Search for the cell housing the specified text and yield its (x, y) center coordinate. 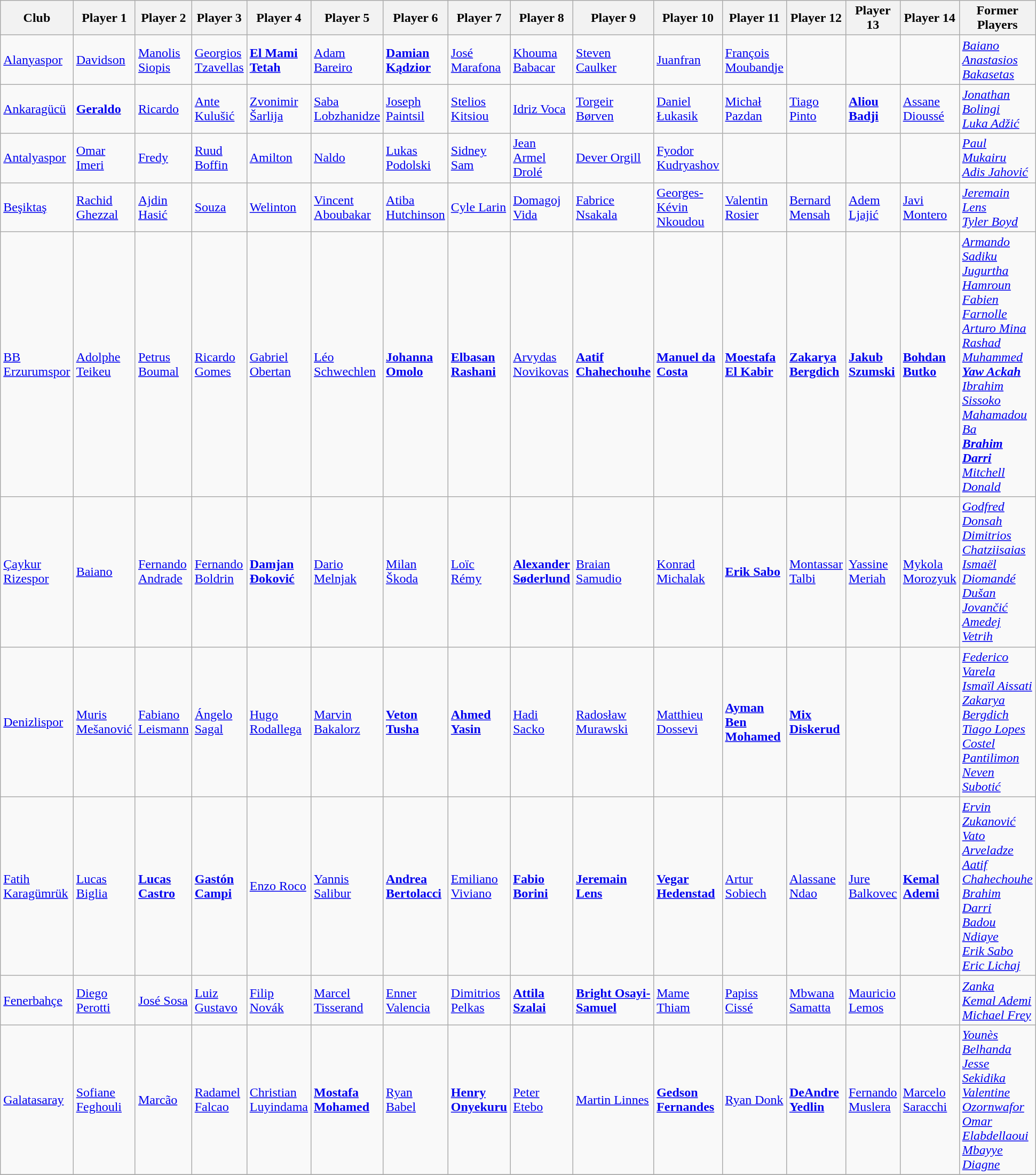
Fatih Karagümrük (37, 886)
Idriz Voca (542, 109)
Tiago Pinto (816, 109)
Younès Belhanda Jesse Sekidika Valentine Ozornwafor Omar Elabdellaoui Mbayye Diagne (997, 1099)
Mostafa Mohamed (347, 1099)
Mbwana Samatta (816, 1000)
DeAndre Yedlin (816, 1099)
François Moubandje (754, 60)
Ankaragücü (37, 109)
Andrea Bertolacci (416, 886)
Adolphe Teikeu (104, 364)
Valentin Rosier (754, 207)
Federico Varela Ismaïl Aissati Zakarya Bergdich Tiago Lopes Costel Pantilimon Neven Subotić (997, 721)
Fenerbahçe (37, 1000)
Manolis Siopis (163, 60)
Vincent Aboubakar (347, 207)
El Mami Tetah (279, 60)
Aliou Badji (873, 109)
Jeremain Lens Tyler Boyd (997, 207)
Montassar Talbi (816, 572)
Fyodor Kudryashov (688, 158)
Konrad Michalak (688, 572)
Yannis Salibur (347, 886)
Ante Kulušić (219, 109)
Ángelo Sagal (219, 721)
Hadi Sacko (542, 721)
Dever Orgill (614, 158)
Rachid Ghezzal (104, 207)
Davidson (104, 60)
Player 8 (542, 18)
Fernando Andrade (163, 572)
Elbasan Rashani (479, 364)
Player 11 (754, 18)
Petrus Boumal (163, 364)
Zakarya Bergdich (816, 364)
Naldo (347, 158)
Club (37, 18)
Vegar Hedenstad (688, 886)
Fernando Boldrin (219, 572)
Papiss Cissé (754, 1000)
Geraldo (104, 109)
Jeremain Lens (614, 886)
Ahmed Yasin (479, 721)
Baiano Anastasios Bakasetas (997, 60)
Artur Sobiech (754, 886)
Radosław Murawski (614, 721)
Galatasaray (37, 1099)
José Sosa (163, 1000)
Marcelo Saracchi (930, 1099)
Beşiktaş (37, 207)
Manuel da Costa (688, 364)
Çaykur Rizespor (37, 572)
Enner Valencia (416, 1000)
Martin Linnes (614, 1099)
Paul Mukairu Adis Jahović (997, 158)
Marcão (163, 1099)
Johanna Omolo (416, 364)
Gabriel Obertan (279, 364)
Filip Novák (279, 1000)
Fredy (163, 158)
Bohdan Butko (930, 364)
Domagoj Vida (542, 207)
Braian Samudio (614, 572)
Dimitrios Pelkas (479, 1000)
Dario Melnjak (347, 572)
Steven Caulker (614, 60)
Former Players (997, 18)
Atiba Hutchinson (416, 207)
Matthieu Dossevi (688, 721)
Ayman Ben Mohamed (754, 721)
Bernard Mensah (816, 207)
Ervin Zukanović Vato Arveladze Aatif Chahechouhe Brahim Darri Badou Ndiaye Erik Sabo Eric Lichaj (997, 886)
Damian Kądzior (416, 60)
Mame Thiam (688, 1000)
Muris Mešanović (104, 721)
Alassane Ndao (816, 886)
Khouma Babacar (542, 60)
Veton Tusha (416, 721)
Lucas Biglia (104, 886)
Fernando Muslera (873, 1099)
Jakub Szumski (873, 364)
Fabrice Nsakala (614, 207)
Saba Lobzhanidze (347, 109)
Zvonimir Šarlija (279, 109)
Player 14 (930, 18)
Adem Ljajić (873, 207)
Player 6 (416, 18)
Henry Onyekuru (479, 1099)
Kemal Ademi (930, 886)
Georgios Tzavellas (219, 60)
Zanka Kemal Ademi Michael Frey (997, 1000)
Mauricio Lemos (873, 1000)
Luiz Gustavo (219, 1000)
Adam Bareiro (347, 60)
Alanyaspor (37, 60)
Milan Škoda (416, 572)
Alexander Søderlund (542, 572)
Attila Szalai (542, 1000)
Aatif Chahechouhe (614, 364)
Fabiano Leismann (163, 721)
Javi Montero (930, 207)
Marcel Tisserand (347, 1000)
Player 2 (163, 18)
Fabio Borini (542, 886)
Player 3 (219, 18)
Antalyaspor (37, 158)
Player 4 (279, 18)
Godfred Donsah Dimitrios Chatziisaias Ismaël Diomandé Dušan Jovančić Amedej Vetrih (997, 572)
Enzo Roco (279, 886)
Loïc Rémy (479, 572)
Juanfran (688, 60)
Player 10 (688, 18)
Ricardo Gomes (219, 364)
Mykola Morozyuk (930, 572)
Peter Etebo (542, 1099)
Mix Diskerud (816, 721)
Jean Armel Drolé (542, 158)
Emiliano Viviano (479, 886)
Baiano (104, 572)
Ryan Babel (416, 1099)
Player 12 (816, 18)
Player 9 (614, 18)
Ruud Boffin (219, 158)
Erik Sabo (754, 572)
Welinton (279, 207)
Gastón Campi (219, 886)
Christian Luyindama (279, 1099)
Hugo Rodallega (279, 721)
Radamel Falcao (219, 1099)
Lucas Castro (163, 886)
Lukas Podolski (416, 158)
Damjan Đoković (279, 572)
Sofiane Feghouli (104, 1099)
Denizlispor (37, 721)
Amilton (279, 158)
Marvin Bakalorz (347, 721)
Georges-Kévin Nkoudou (688, 207)
Sidney Sam (479, 158)
Player 7 (479, 18)
Player 13 (873, 18)
Arvydas Novikovas (542, 364)
Gedson Fernandes (688, 1099)
Ryan Donk (754, 1099)
José Marafona (479, 60)
Souza (219, 207)
Léo Schwechlen (347, 364)
Diego Perotti (104, 1000)
Michał Pazdan (754, 109)
Moestafa El Kabir (754, 364)
Ricardo (163, 109)
Joseph Paintsil (416, 109)
Omar Imeri (104, 158)
Ajdin Hasić (163, 207)
Player 1 (104, 18)
Assane Dioussé (930, 109)
Torgeir Børven (614, 109)
Player 5 (347, 18)
Armando Sadiku Jugurtha Hamroun Fabien Farnolle Arturo Mina Rashad Muhammed Yaw Ackah Ibrahim Sissoko Mahamadou Ba Brahim Darri Mitchell Donald (997, 364)
Daniel Łukasik (688, 109)
Yassine Meriah (873, 572)
Jonathan Bolingi Luka Adžić (997, 109)
BB Erzurumspor (37, 364)
Jure Balkovec (873, 886)
Stelios Kitsiou (479, 109)
Bright Osayi-Samuel (614, 1000)
Cyle Larin (479, 207)
